Output the [x, y] coordinate of the center of the cell containing the given text.  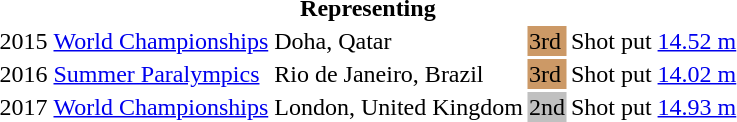
2nd [546, 107]
London, United Kingdom [399, 107]
Doha, Qatar [399, 41]
Rio de Janeiro, Brazil [399, 74]
Summer Paralympics [161, 74]
